Return (X, Y) of the center of cell containing provided text 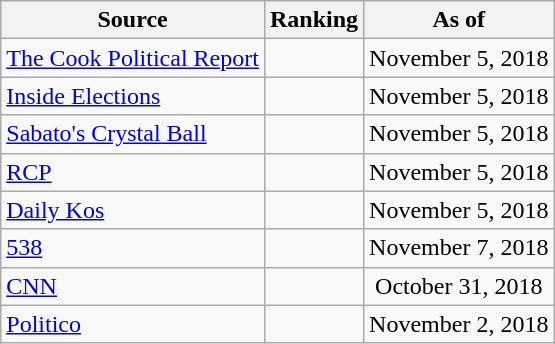
CNN (133, 286)
As of (459, 20)
Inside Elections (133, 96)
538 (133, 248)
October 31, 2018 (459, 286)
Ranking (314, 20)
November 7, 2018 (459, 248)
Source (133, 20)
Sabato's Crystal Ball (133, 134)
Politico (133, 324)
Daily Kos (133, 210)
The Cook Political Report (133, 58)
RCP (133, 172)
November 2, 2018 (459, 324)
